Provide the [X, Y] coordinate of the cell's center where the given text is located.  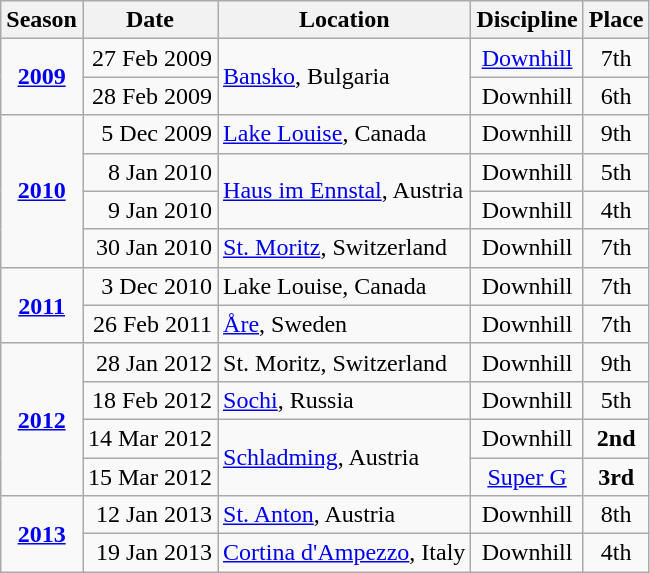
Location [344, 20]
8th [616, 515]
28 Jan 2012 [150, 362]
5 Dec 2009 [150, 134]
Discipline [527, 20]
26 Feb 2011 [150, 324]
Bansko, Bulgaria [344, 77]
2010 [42, 191]
Haus im Ennstal, Austria [344, 191]
8 Jan 2010 [150, 172]
2009 [42, 77]
2011 [42, 305]
14 Mar 2012 [150, 438]
Season [42, 20]
30 Jan 2010 [150, 248]
2012 [42, 419]
6th [616, 96]
Super G [527, 477]
Cortina d'Ampezzo, Italy [344, 553]
2nd [616, 438]
28 Feb 2009 [150, 96]
3 Dec 2010 [150, 286]
27 Feb 2009 [150, 58]
19 Jan 2013 [150, 553]
Place [616, 20]
Sochi, Russia [344, 400]
3rd [616, 477]
9 Jan 2010 [150, 210]
15 Mar 2012 [150, 477]
St. Anton, Austria [344, 515]
18 Feb 2012 [150, 400]
Date [150, 20]
12 Jan 2013 [150, 515]
Åre, Sweden [344, 324]
2013 [42, 534]
Schladming, Austria [344, 457]
